Extract the (X, Y) coordinate from the center of the cell holding the provided text.  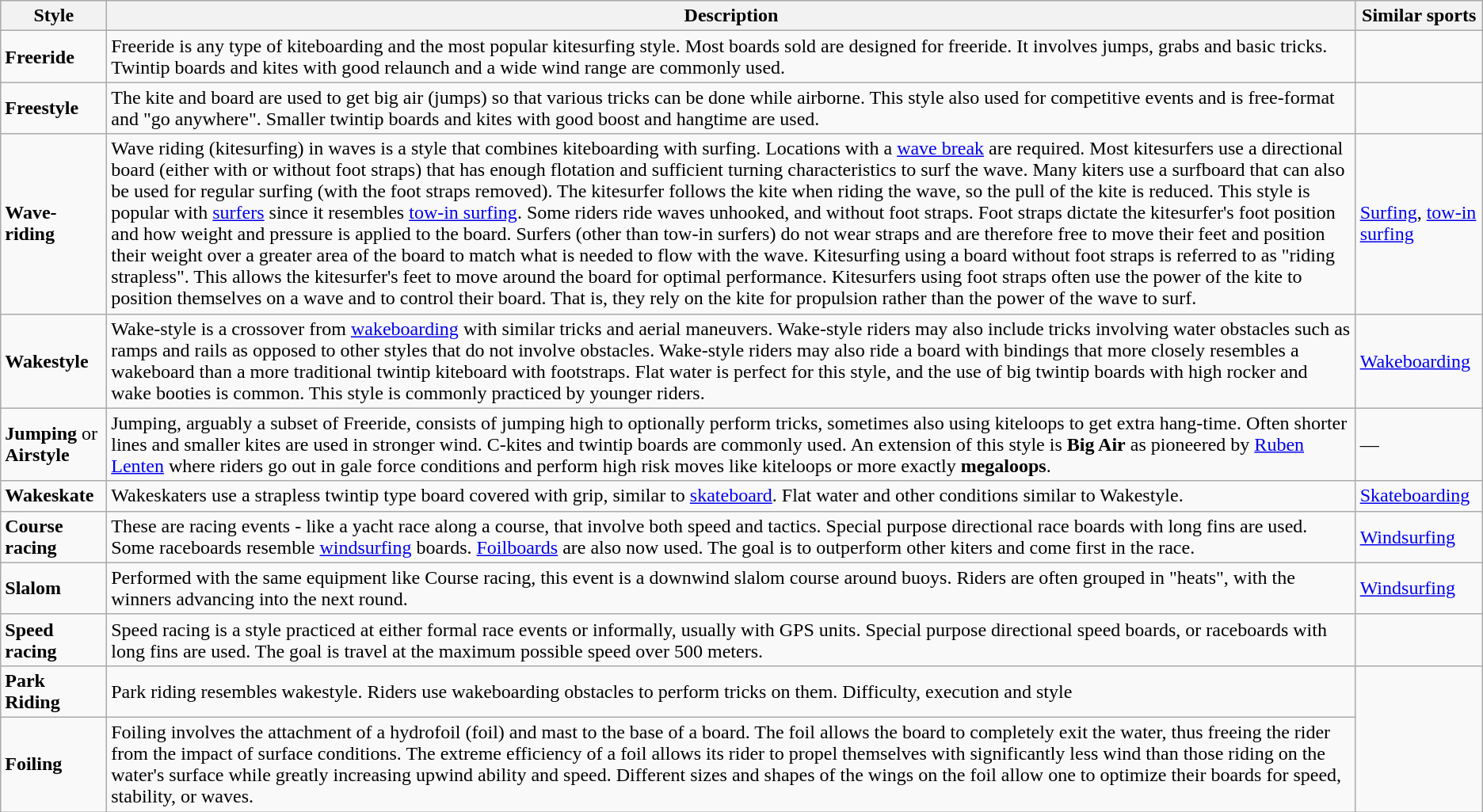
Wakeboarding (1419, 361)
Skateboarding (1419, 496)
Course racing (54, 537)
Similar sports (1419, 16)
Description (731, 16)
Freestyle (54, 108)
Slalom (54, 588)
Wave-riding (54, 223)
Style (54, 16)
Park riding resembles wakestyle. Riders use wakeboarding obstacles to perform tricks on them. Difficulty, execution and style (731, 691)
Surfing, tow-in surfing (1419, 223)
Jumping or Airstyle (54, 444)
Freeride (54, 57)
Park Riding (54, 691)
Speed racing (54, 640)
Wakeskate (54, 496)
Wakestyle (54, 361)
Foiling (54, 764)
— (1419, 444)
Wakeskaters use a strapless twintip type board covered with grip, similar to skateboard. Flat water and other conditions similar to Wakestyle. (731, 496)
